Search for the cell housing the specified text and yield its [X, Y] center coordinate. 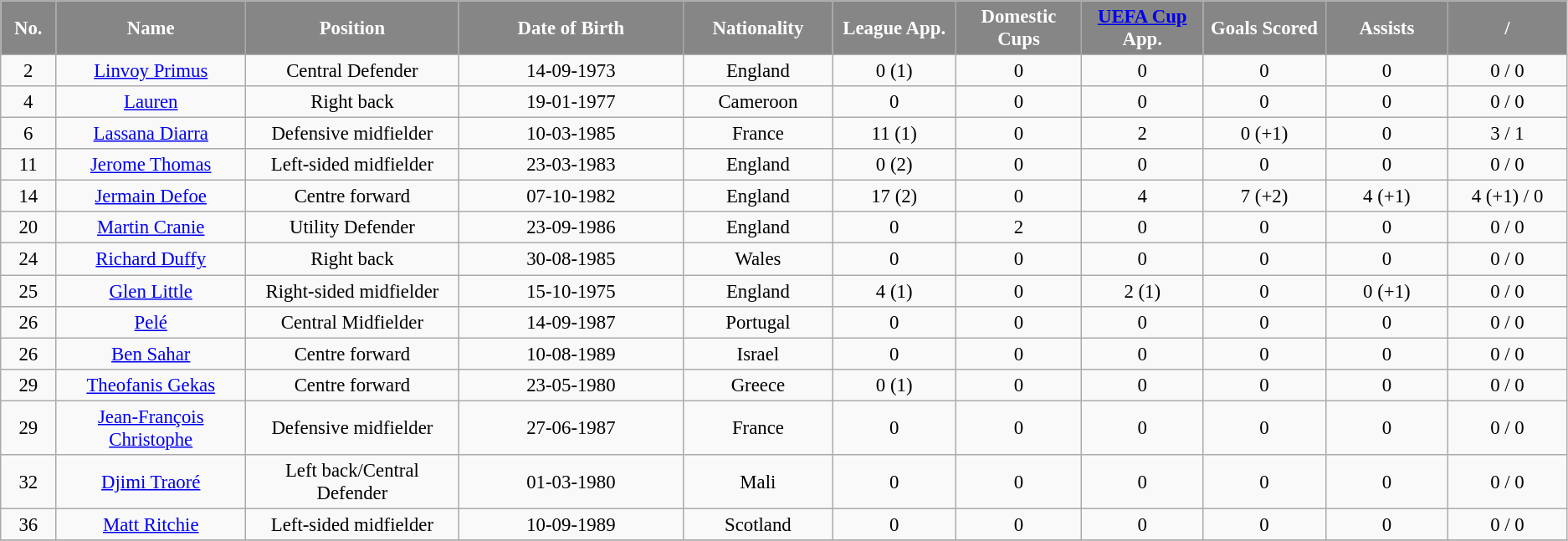
10-03-1985 [571, 134]
2 (1) [1143, 291]
Scotland [758, 524]
24 [28, 259]
Theofanis Gekas [151, 385]
Right-sided midfielder [353, 291]
14-09-1987 [571, 322]
Matt Ritchie [151, 524]
14 [28, 196]
Assists [1386, 28]
Central Defender [353, 71]
Portugal [758, 322]
Wales [758, 259]
/ [1508, 28]
3 / 1 [1508, 134]
4 (1) [894, 291]
Greece [758, 385]
Domestic Cups [1018, 28]
Date of Birth [571, 28]
Goals Scored [1264, 28]
Jermain Defoe [151, 196]
Cameroon [758, 102]
Mali [758, 482]
07-10-1982 [571, 196]
Linvoy Primus [151, 71]
UEFA Cup App. [1143, 28]
27-06-1987 [571, 428]
Israel [758, 354]
30-08-1985 [571, 259]
32 [28, 482]
Martin Cranie [151, 228]
10-08-1989 [571, 354]
23-05-1980 [571, 385]
Jean-François Christophe [151, 428]
League App. [894, 28]
Nationality [758, 28]
Left back/Central Defender [353, 482]
19-01-1977 [571, 102]
23-03-1983 [571, 165]
11 (1) [894, 134]
Pelé [151, 322]
23-09-1986 [571, 228]
Name [151, 28]
7 (+2) [1264, 196]
36 [28, 524]
Central Midfielder [353, 322]
Glen Little [151, 291]
01-03-1980 [571, 482]
Lassana Diarra [151, 134]
11 [28, 165]
10-09-1989 [571, 524]
Position [353, 28]
Ben Sahar [151, 354]
14-09-1973 [571, 71]
Lauren [151, 102]
17 (2) [894, 196]
Djimi Traoré [151, 482]
0 (2) [894, 165]
No. [28, 28]
Richard Duffy [151, 259]
25 [28, 291]
6 [28, 134]
4 (+1) [1386, 196]
Utility Defender [353, 228]
4 (+1) / 0 [1508, 196]
Jerome Thomas [151, 165]
20 [28, 228]
15-10-1975 [571, 291]
